Provide the (x, y) coordinate of the cell's center where the given text is located.  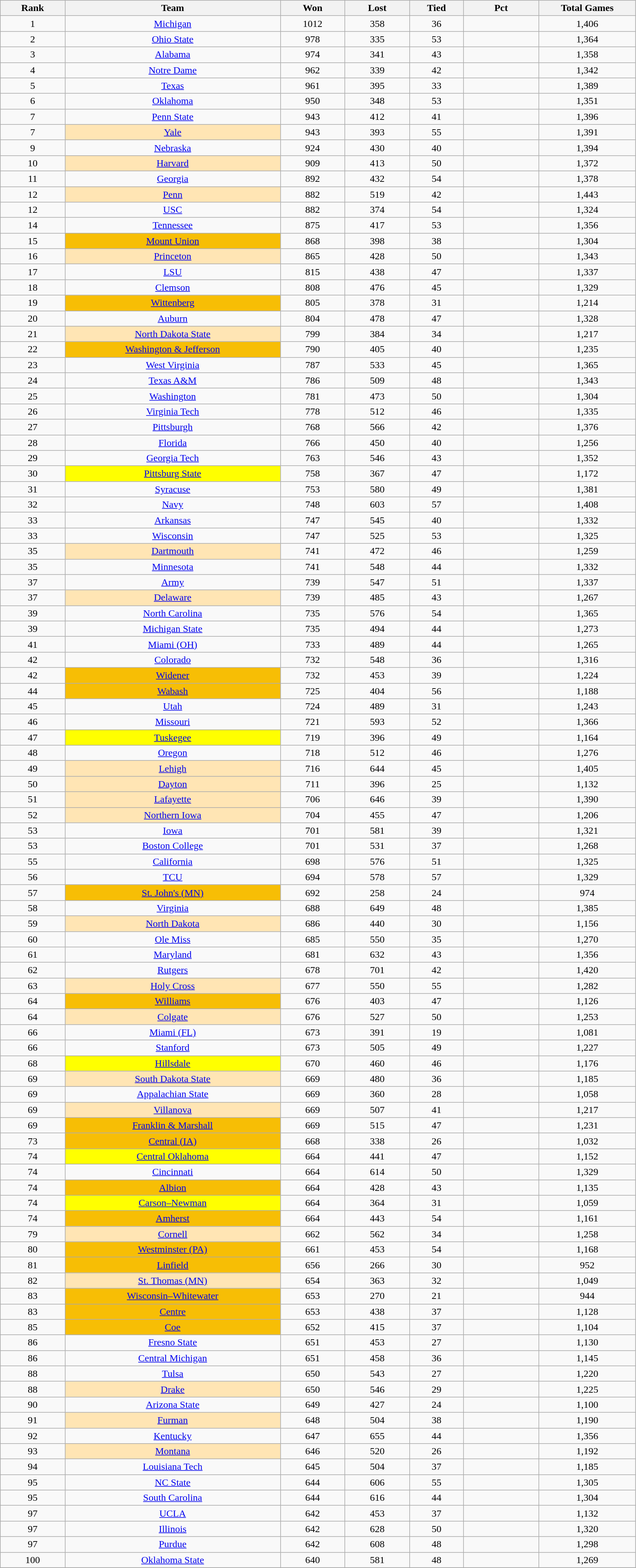
Rutgers (173, 970)
1,224 (587, 675)
63 (33, 986)
Missouri (173, 722)
768 (312, 427)
527 (377, 1017)
1,214 (587, 303)
1,273 (587, 629)
640 (312, 1560)
94 (33, 1467)
724 (312, 707)
662 (312, 1234)
Lehigh (173, 769)
Amherst (173, 1219)
476 (377, 287)
781 (312, 396)
509 (377, 380)
Tennessee (173, 225)
Nebraska (173, 148)
427 (377, 1405)
655 (377, 1435)
656 (312, 1265)
1,270 (587, 939)
91 (33, 1420)
790 (312, 349)
10 (33, 163)
748 (312, 505)
443 (377, 1219)
Won (312, 8)
100 (33, 1560)
Oklahoma (173, 101)
1,156 (587, 923)
654 (312, 1281)
374 (377, 210)
Army (173, 582)
393 (377, 132)
1,145 (587, 1358)
1,366 (587, 722)
23 (33, 365)
1,358 (587, 55)
20 (33, 318)
1,351 (587, 101)
1,316 (587, 660)
1,408 (587, 505)
647 (312, 1435)
566 (377, 427)
1,225 (587, 1389)
1,265 (587, 644)
1,253 (587, 1017)
415 (377, 1327)
90 (33, 1405)
Arizona State (173, 1405)
Texas A&M (173, 380)
1,235 (587, 349)
1,259 (587, 551)
1,081 (587, 1032)
1,378 (587, 179)
258 (377, 892)
805 (312, 303)
1,164 (587, 738)
2 (33, 39)
Team (173, 8)
787 (312, 365)
Wisconsin (173, 536)
1,305 (587, 1482)
Pittsburgh (173, 427)
1,443 (587, 194)
Franklin & Marshall (173, 1125)
Kentucky (173, 1435)
405 (377, 349)
341 (377, 55)
Princeton (173, 256)
519 (377, 194)
Washington (173, 396)
961 (312, 86)
Coe (173, 1327)
Navy (173, 505)
Albion (173, 1188)
North Carolina (173, 613)
9 (33, 148)
1,282 (587, 986)
St. Thomas (MN) (173, 1281)
Georgia Tech (173, 458)
Stanford (173, 1048)
808 (312, 287)
5 (33, 86)
3 (33, 55)
Carson–Newman (173, 1203)
1,227 (587, 1048)
1,049 (587, 1281)
358 (377, 24)
1,405 (587, 769)
Maryland (173, 955)
944 (587, 1296)
525 (377, 536)
1,269 (587, 1560)
1,406 (587, 24)
62 (33, 970)
603 (377, 505)
Fresno State (173, 1343)
St. John's (MN) (173, 892)
865 (312, 256)
1,258 (587, 1234)
USC (173, 210)
16 (33, 256)
Clemson (173, 287)
1,420 (587, 970)
Total Games (587, 8)
80 (33, 1250)
395 (377, 86)
Auburn (173, 318)
335 (377, 39)
Oregon (173, 753)
1,364 (587, 39)
733 (312, 644)
1,032 (587, 1141)
1,267 (587, 598)
616 (377, 1498)
1,390 (587, 799)
543 (377, 1374)
441 (377, 1156)
Texas (173, 86)
Rank (33, 8)
432 (377, 179)
1,152 (587, 1156)
Washington & Jefferson (173, 349)
Drake (173, 1389)
1,135 (587, 1188)
Centre (173, 1312)
Tulsa (173, 1374)
1,190 (587, 1420)
753 (312, 489)
473 (377, 396)
79 (33, 1234)
721 (312, 722)
Harvard (173, 163)
1,376 (587, 427)
677 (312, 986)
614 (377, 1172)
578 (377, 877)
480 (377, 1079)
698 (312, 861)
North Dakota (173, 923)
1,324 (587, 210)
1,298 (587, 1544)
Penn (173, 194)
Wabash (173, 691)
Purdue (173, 1544)
1,161 (587, 1219)
South Carolina (173, 1498)
668 (312, 1141)
515 (377, 1125)
73 (33, 1141)
Dartmouth (173, 551)
Dayton (173, 784)
Yale (173, 132)
1,192 (587, 1451)
Colgate (173, 1017)
688 (312, 908)
364 (377, 1203)
Holy Cross (173, 986)
1 (33, 24)
786 (312, 380)
Virginia Tech (173, 411)
Tied (437, 8)
Oklahoma State (173, 1560)
1,243 (587, 707)
458 (377, 1358)
Miami (OH) (173, 644)
704 (312, 815)
1,396 (587, 117)
648 (312, 1420)
440 (377, 923)
1,188 (587, 691)
716 (312, 769)
Wisconsin–Whitewater (173, 1296)
339 (377, 70)
1,394 (587, 148)
1,328 (587, 318)
460 (377, 1063)
Notre Dame (173, 70)
507 (377, 1110)
1,381 (587, 489)
1012 (312, 24)
Montana (173, 1451)
725 (312, 691)
778 (312, 411)
Pct (501, 8)
766 (312, 442)
363 (377, 1281)
628 (377, 1529)
Pittsburg State (173, 474)
Ohio State (173, 39)
1,389 (587, 86)
378 (377, 303)
952 (587, 1265)
706 (312, 799)
Ole Miss (173, 939)
11 (33, 179)
413 (377, 163)
520 (377, 1451)
1,372 (587, 163)
California (173, 861)
892 (312, 179)
1,385 (587, 908)
Northern Iowa (173, 815)
606 (377, 1482)
681 (312, 955)
Mount Union (173, 241)
82 (33, 1281)
1,276 (587, 753)
Cincinnati (173, 1172)
Williams (173, 1001)
Westminster (PA) (173, 1250)
4 (33, 70)
348 (377, 101)
Hillsdale (173, 1063)
485 (377, 598)
338 (377, 1141)
Central Michigan (173, 1358)
692 (312, 892)
17 (33, 272)
868 (312, 241)
1,059 (587, 1203)
92 (33, 1435)
Widener (173, 675)
UCLA (173, 1513)
Minnesota (173, 567)
81 (33, 1265)
645 (312, 1467)
Illinois (173, 1529)
661 (312, 1250)
545 (377, 520)
Villanova (173, 1110)
804 (312, 318)
1,231 (587, 1125)
Lafayette (173, 799)
22 (33, 349)
South Dakota State (173, 1079)
1,206 (587, 815)
TCU (173, 877)
815 (312, 272)
NC State (173, 1482)
Michigan (173, 24)
875 (312, 225)
547 (377, 582)
478 (377, 318)
68 (33, 1063)
1,321 (587, 830)
6 (33, 101)
1,128 (587, 1312)
1,130 (587, 1343)
978 (312, 39)
1,352 (587, 458)
14 (33, 225)
686 (312, 923)
18 (33, 287)
799 (312, 334)
1,126 (587, 1001)
Alabama (173, 55)
384 (377, 334)
1,100 (587, 1405)
Tuskegee (173, 738)
455 (377, 815)
Linfield (173, 1265)
61 (33, 955)
Boston College (173, 846)
Iowa (173, 830)
270 (377, 1296)
West Virginia (173, 365)
593 (377, 722)
59 (33, 923)
1,268 (587, 846)
494 (377, 629)
718 (312, 753)
Central (IA) (173, 1141)
1,256 (587, 442)
924 (312, 148)
Central Oklahoma (173, 1156)
Colorado (173, 660)
652 (312, 1327)
391 (377, 1032)
Furman (173, 1420)
403 (377, 1001)
1,391 (587, 132)
685 (312, 939)
Appalachian State (173, 1094)
North Dakota State (173, 334)
85 (33, 1327)
678 (312, 970)
Michigan State (173, 629)
711 (312, 784)
60 (33, 939)
404 (377, 691)
909 (312, 163)
1,172 (587, 474)
266 (377, 1265)
412 (377, 117)
533 (377, 365)
Florida (173, 442)
472 (377, 551)
Wittenberg (173, 303)
531 (377, 846)
1,176 (587, 1063)
360 (377, 1094)
Cornell (173, 1234)
1,168 (587, 1250)
1,220 (587, 1374)
1,335 (587, 411)
Arkansas (173, 520)
93 (33, 1451)
1,320 (587, 1529)
15 (33, 241)
430 (377, 148)
505 (377, 1048)
Georgia (173, 179)
LSU (173, 272)
580 (377, 489)
1,058 (587, 1094)
632 (377, 955)
694 (312, 877)
Penn State (173, 117)
562 (377, 1234)
Miami (FL) (173, 1032)
450 (377, 442)
719 (312, 738)
1,342 (587, 70)
608 (377, 1544)
417 (377, 225)
58 (33, 908)
367 (377, 474)
398 (377, 241)
758 (312, 474)
Delaware (173, 598)
Utah (173, 707)
Virginia (173, 908)
962 (312, 70)
Louisiana Tech (173, 1467)
950 (312, 101)
763 (312, 458)
Syracuse (173, 489)
670 (312, 1063)
Lost (377, 8)
1,104 (587, 1327)
